For the text-containing cell, return its midpoint in (X, Y) coordinate format. 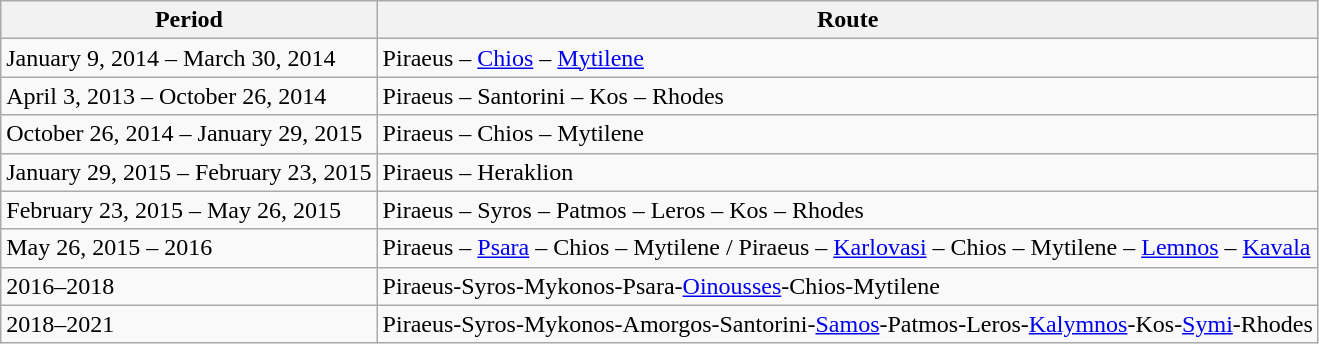
Piraeus – Syros – Patmos – Leros – Kos – Rhodes (848, 210)
Piraeus-Syros-Mykonos-Amorgos-Santorini-Samos-Patmos-Leros-Kalymnos-Kos-Symi-Rhodes (848, 324)
May 26, 2015 – 2016 (189, 248)
Period (189, 20)
Route (848, 20)
2018–2021 (189, 324)
October 26, 2014 – January 29, 2015 (189, 134)
February 23, 2015 – May 26, 2015 (189, 210)
Piraeus-Syros-Mykonos-Psara-Oinousses-Chios-Mytilene (848, 286)
April 3, 2013 – October 26, 2014 (189, 96)
Piraeus – Psara – Chios – Mytilene / Piraeus – Karlovasi – Chios – Mytilene – Lemnos – Kavala (848, 248)
Piraeus – Heraklion (848, 172)
January 29, 2015 – February 23, 2015 (189, 172)
2016–2018 (189, 286)
January 9, 2014 – March 30, 2014 (189, 58)
Piraeus – Santorini – Kos – Rhodes (848, 96)
